Determine the [x, y] coordinate at the center of the cell enclosing the given text.  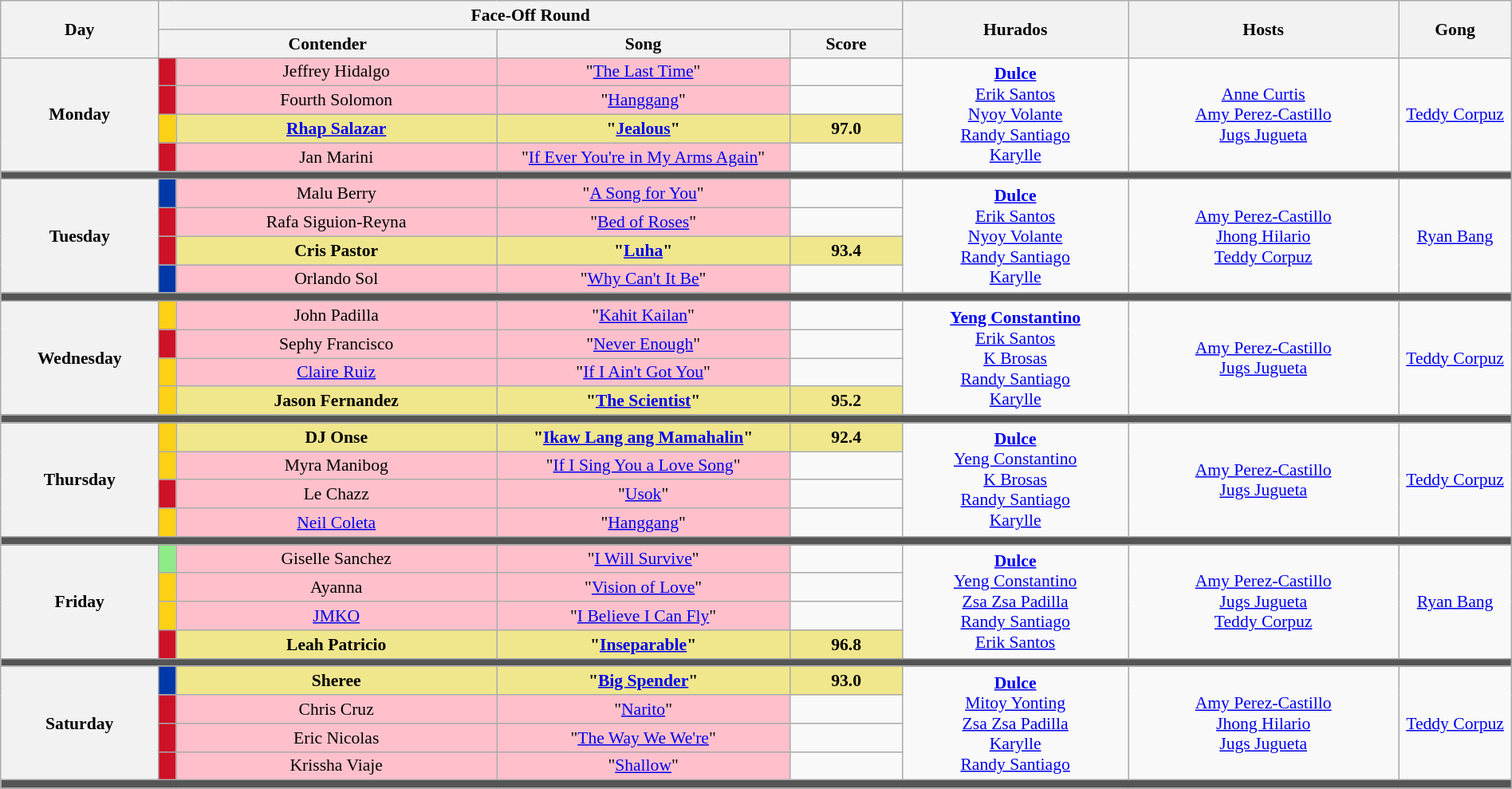
Neil Coleta [337, 523]
Leah Patricio [337, 645]
Chris Cruz [337, 709]
"Vision of Love" [644, 588]
Anne CurtisAmy Perez-CastilloJugs Jugueta [1263, 114]
DulceYeng ConstantinoK BrosasRandy SantiagoKarylle [1016, 479]
"If I Sing You a Love Song" [644, 466]
"I Will Survive" [644, 559]
"Why Can't It Be" [644, 279]
DJ Onse [337, 437]
Fourth Solomon [337, 101]
Wednesday [80, 358]
"Bed of Roses" [644, 223]
Friday [80, 602]
"The Way We We're" [644, 738]
"Inseparable" [644, 645]
"I Believe I Can Fly" [644, 616]
Amy Perez-CastilloJugs JuguetaTeddy Corpuz [1263, 602]
96.8 [845, 645]
Amy Perez-CastilloJhong HilarioTeddy Corpuz [1263, 236]
"If Ever You're in My Arms Again" [644, 157]
Jan Marini [337, 157]
"If I Ain't Got You" [644, 373]
"Jealous" [644, 129]
Rafa Siguion-Reyna [337, 223]
Malu Berry [337, 194]
Ayanna [337, 588]
Contender [328, 44]
Jeffrey Hidalgo [337, 72]
JMKO [337, 616]
Monday [80, 114]
Hosts [1263, 29]
"Luha" [644, 251]
Krissha Viaje [337, 766]
Sephy Francisco [337, 344]
Day [80, 29]
Claire Ruiz [337, 373]
93.4 [845, 251]
Score [845, 44]
"Shallow" [644, 766]
Tuesday [80, 236]
"Big Spender" [644, 681]
"The Last Time" [644, 72]
Amy Perez-CastilloJhong HilarioJugs Jugueta [1263, 724]
"Ikaw Lang ang Mamahalin" [644, 437]
DulceYeng ConstantinoZsa Zsa PadillaRandy SantiagoErik Santos [1016, 602]
"Never Enough" [644, 344]
Thursday [80, 479]
Sheree [337, 681]
"Kahit Kailan" [644, 316]
Jason Fernandez [337, 401]
Orlando Sol [337, 279]
Face-Off Round [531, 15]
"Narito" [644, 709]
Hurados [1016, 29]
Cris Pastor [337, 251]
95.2 [845, 401]
Saturday [80, 724]
Myra Manibog [337, 466]
Song [644, 44]
92.4 [845, 437]
97.0 [845, 129]
Eric Nicolas [337, 738]
Yeng ConstantinoErik SantosK BrosasRandy SantiagoKarylle [1016, 358]
"Usok" [644, 495]
"A Song for You" [644, 194]
DulceMitoy YontingZsa Zsa PadillaKarylleRandy Santiago [1016, 724]
93.0 [845, 681]
Rhap Salazar [337, 129]
"The Scientist" [644, 401]
John Padilla [337, 316]
Gong [1455, 29]
Le Chazz [337, 495]
Giselle Sanchez [337, 559]
